Return (x, y) of the center of cell containing provided text 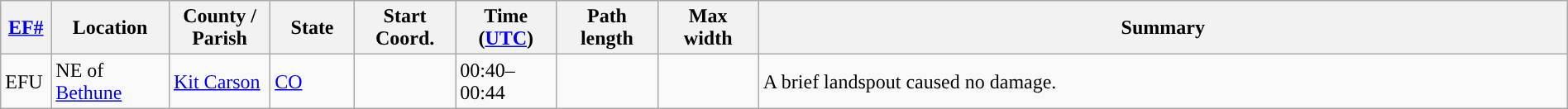
00:40–00:44 (506, 81)
County / Parish (219, 28)
NE of Bethune (111, 81)
Start Coord. (404, 28)
Time (UTC) (506, 28)
EF# (26, 28)
EFU (26, 81)
State (313, 28)
Location (111, 28)
CO (313, 81)
Path length (607, 28)
Max width (708, 28)
Kit Carson (219, 81)
A brief landspout caused no damage. (1163, 81)
Summary (1163, 28)
